Capture the cell that displays the provided text and extract its (X, Y) central coordinate. 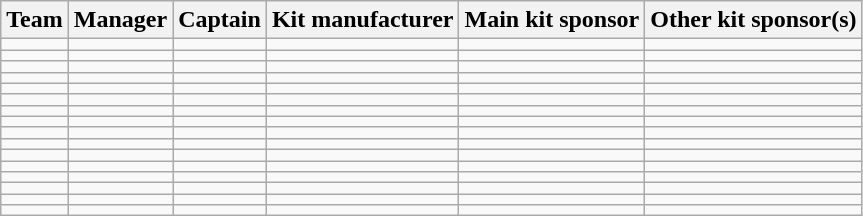
Main kit sponsor (552, 20)
Team (35, 20)
Captain (220, 20)
Kit manufacturer (362, 20)
Manager (120, 20)
Other kit sponsor(s) (754, 20)
